Scan for the cell matching the given text and deliver its [X, Y] coordinate at center. 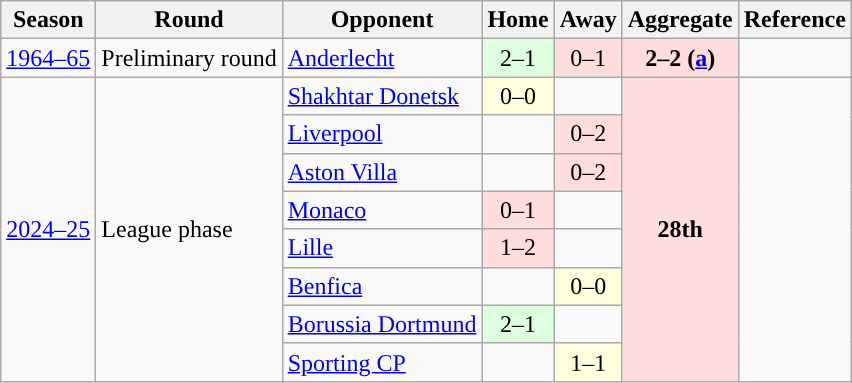
28th [680, 229]
Liverpool [382, 134]
1–2 [518, 248]
Sporting CP [382, 362]
Opponent [382, 20]
Borussia Dortmund [382, 324]
1–1 [588, 362]
Home [518, 20]
Preliminary round [189, 58]
Round [189, 20]
Anderlecht [382, 58]
Benfica [382, 286]
Reference [794, 20]
Monaco [382, 210]
1964–65 [48, 58]
Shakhtar Donetsk [382, 96]
Season [48, 20]
League phase [189, 229]
Aggregate [680, 20]
Lille [382, 248]
Aston Villa [382, 172]
Away [588, 20]
2024–25 [48, 229]
2–2 (a) [680, 58]
